Pinpoint the cell where the given text exists, returning its [X, Y] midpoint coordinate. 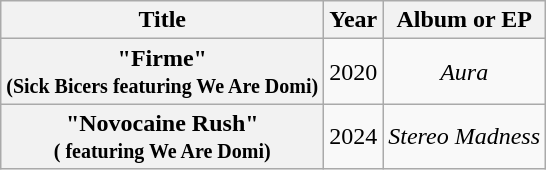
"Novocaine Rush"( featuring We Are Domi) [162, 136]
2020 [354, 72]
Album or EP [464, 20]
Title [162, 20]
2024 [354, 136]
Aura [464, 72]
Year [354, 20]
"Firme"(Sick Bicers featuring We Are Domi) [162, 72]
Stereo Madness [464, 136]
